From the cell containing the given text, extract its center point as [X, Y] coordinate. 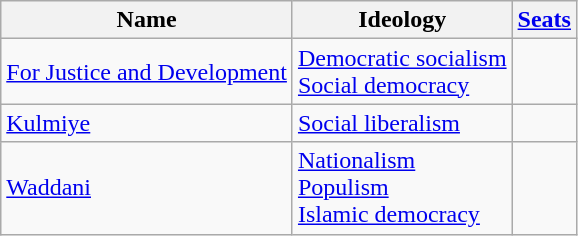
Name [147, 20]
NationalismPopulismIslamic democracy [402, 188]
Waddani [147, 188]
Social liberalism [402, 123]
Kulmiye [147, 123]
Ideology [402, 20]
Seats [544, 20]
Democratic socialismSocial democracy [402, 72]
For Justice and Development [147, 72]
